From the cell containing the given text, extract its center point as [x, y] coordinate. 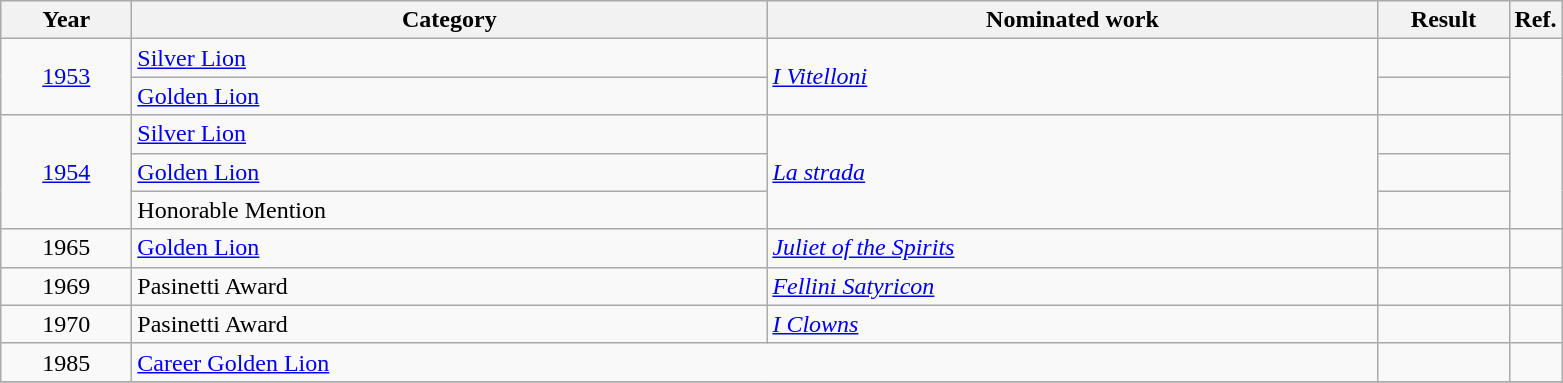
Fellini Satyricon [1072, 286]
I Vitelloni [1072, 77]
Juliet of the Spirits [1072, 248]
1969 [66, 286]
1970 [66, 324]
Result [1444, 20]
Nominated work [1072, 20]
I Clowns [1072, 324]
1985 [66, 362]
Category [450, 20]
Career Golden Lion [755, 362]
1954 [66, 172]
1965 [66, 248]
Year [66, 20]
Honorable Mention [450, 210]
1953 [66, 77]
La strada [1072, 172]
Ref. [1536, 20]
